Return [x, y] of the center of cell containing provided text 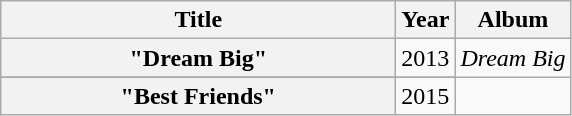
Year [426, 20]
"Best Friends" [198, 96]
Title [198, 20]
Album [513, 20]
Dream Big [513, 58]
2015 [426, 96]
"Dream Big" [198, 58]
2013 [426, 58]
